Return the [X, Y] coordinate for the center point of the cell that contains the specified text.  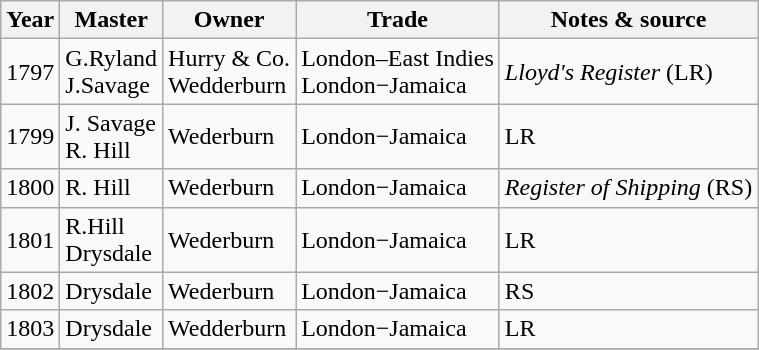
Year [30, 20]
R.HillDrysdale [112, 240]
Notes & source [628, 20]
R. Hill [112, 188]
1802 [30, 291]
1800 [30, 188]
J. SavageR. Hill [112, 136]
Trade [398, 20]
1797 [30, 72]
RS [628, 291]
Wedderburn [230, 329]
Lloyd's Register (LR) [628, 72]
1801 [30, 240]
Hurry & Co.Wedderburn [230, 72]
1803 [30, 329]
Owner [230, 20]
Register of Shipping (RS) [628, 188]
1799 [30, 136]
Master [112, 20]
G.RylandJ.Savage [112, 72]
London–East IndiesLondon−Jamaica [398, 72]
